Return [X, Y] of the center of cell containing provided text 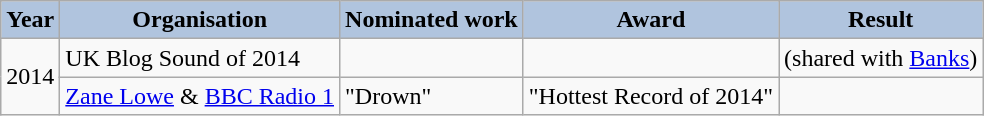
"Hottest Record of 2014" [650, 96]
Award [650, 20]
UK Blog Sound of 2014 [200, 58]
Result [881, 20]
"Drown" [432, 96]
Organisation [200, 20]
(shared with Banks) [881, 58]
2014 [30, 77]
Zane Lowe & BBC Radio 1 [200, 96]
Year [30, 20]
Nominated work [432, 20]
